Determine the (x, y) coordinate at the center of the cell enclosing the given text.  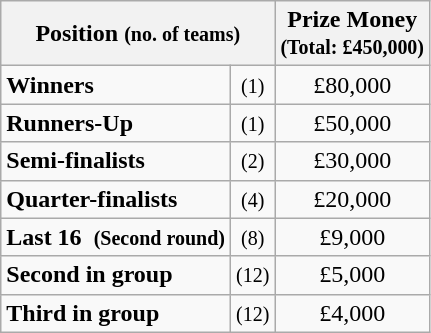
£9,000 (352, 237)
£30,000 (352, 161)
Third in group (116, 313)
£50,000 (352, 123)
Winners (116, 85)
Second in group (116, 275)
Prize Money(Total: £450,000) (352, 34)
£20,000 (352, 199)
(4) (252, 199)
(2) (252, 161)
Semi-finalists (116, 161)
Quarter-finalists (116, 199)
Runners-Up (116, 123)
£4,000 (352, 313)
Last 16 (Second round) (116, 237)
£80,000 (352, 85)
Position (no. of teams) (138, 34)
(8) (252, 237)
£5,000 (352, 275)
